Return (X, Y) of the center of cell containing provided text 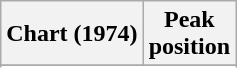
Chart (1974) (72, 34)
Peakposition (189, 34)
